Search for the cell housing the specified text and yield its [x, y] center coordinate. 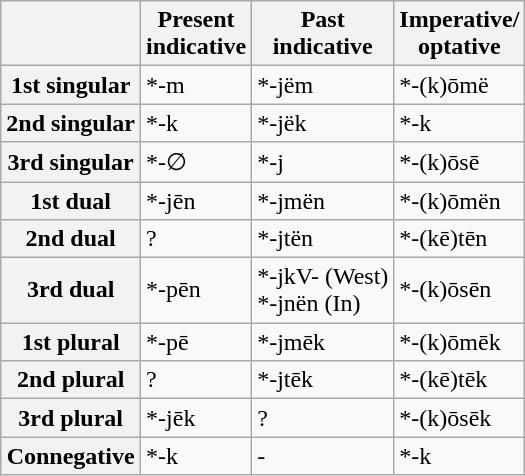
*-jmën [323, 201]
*-jēn [196, 201]
*-jëk [323, 123]
*-jēk [196, 418]
1st singular [71, 85]
- [323, 456]
3rd singular [71, 162]
*-jkV- (West)*-jnën (In) [323, 290]
2nd dual [71, 239]
*-(kē)tēn [460, 239]
*-jëm [323, 85]
3rd dual [71, 290]
*-pēn [196, 290]
*-(k)ōmën [460, 201]
*-jtēk [323, 380]
*-(k)ōsēn [460, 290]
*-pē [196, 342]
*-(kē)tēk [460, 380]
1st plural [71, 342]
*-jmēk [323, 342]
1st dual [71, 201]
*-jtën [323, 239]
Presentindicative [196, 34]
Imperative/optative [460, 34]
*-(k)ōmēk [460, 342]
3rd plural [71, 418]
*-(k)ōsēk [460, 418]
*-m [196, 85]
*-(k)ōsē [460, 162]
Pastindicative [323, 34]
2nd plural [71, 380]
Connegative [71, 456]
*-∅ [196, 162]
*-(k)ōmë [460, 85]
2nd singular [71, 123]
*-j [323, 162]
